Find where the given text appears and provide that cell's center as [X, Y] coordinate. 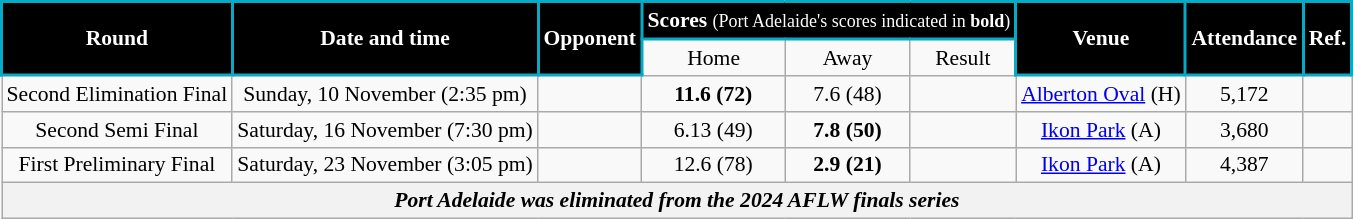
2.9 (21) [848, 165]
5,172 [1244, 93]
Scores (Port Adelaide's scores indicated in bold) [829, 20]
Opponent [590, 39]
6.13 (49) [714, 130]
Second Elimination Final [118, 93]
Away [848, 57]
Result [963, 57]
Round [118, 39]
Alberton Oval (H) [1101, 93]
4,387 [1244, 165]
12.6 (78) [714, 165]
Sunday, 10 November (2:35 pm) [384, 93]
Venue [1101, 39]
First Preliminary Final [118, 165]
7.8 (50) [848, 130]
Saturday, 23 November (3:05 pm) [384, 165]
Date and time [384, 39]
Second Semi Final [118, 130]
7.6 (48) [848, 93]
Saturday, 16 November (7:30 pm) [384, 130]
Port Adelaide was eliminated from the 2024 AFLW finals series [678, 201]
Home [714, 57]
11.6 (72) [714, 93]
Ref. [1328, 39]
Attendance [1244, 39]
3,680 [1244, 130]
